Determine the (x, y) coordinate at the center of the cell enclosing the given text.  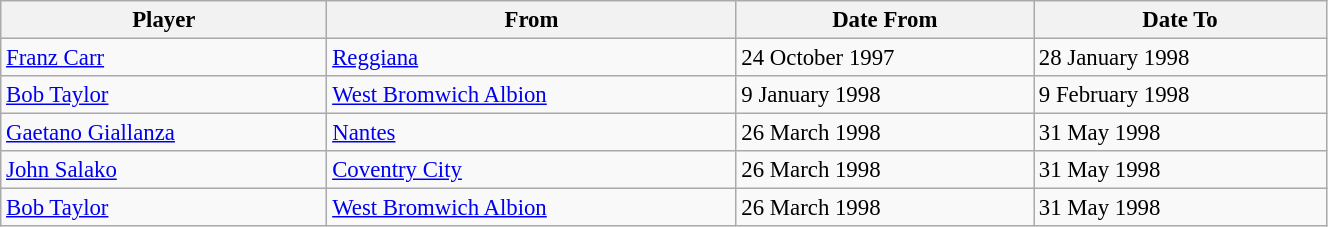
9 February 1998 (1180, 95)
28 January 1998 (1180, 58)
Gaetano Giallanza (164, 133)
Coventry City (532, 170)
John Salako (164, 170)
Date To (1180, 20)
24 October 1997 (884, 58)
Date From (884, 20)
Franz Carr (164, 58)
Player (164, 20)
Reggiana (532, 58)
From (532, 20)
9 January 1998 (884, 95)
Nantes (532, 133)
